Identify which cell holds the provided text, then report its (X, Y) central coordinate. 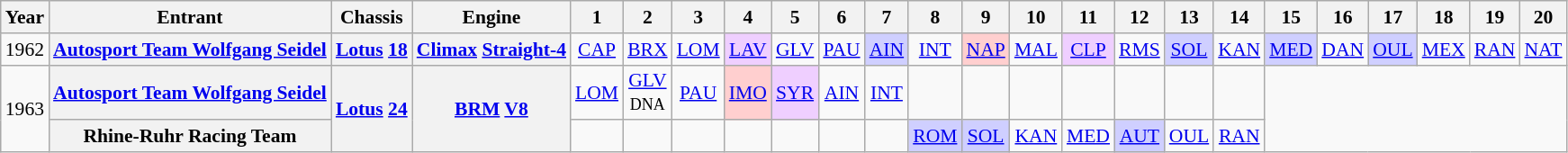
16 (1343, 17)
1962 (25, 49)
ROM (934, 137)
SYR (796, 92)
14 (1239, 17)
3 (698, 17)
9 (985, 17)
20 (1543, 17)
BRM V8 (491, 108)
Climax Straight-4 (491, 49)
17 (1392, 17)
2 (648, 17)
GLVDNA (648, 92)
NAT (1543, 49)
Chassis (372, 17)
LAV (748, 49)
MEX (1444, 49)
Entrant (190, 17)
1963 (25, 108)
Rhine-Ruhr Racing Team (190, 137)
AUT (1140, 137)
CLP (1088, 49)
Year (25, 17)
MAL (1036, 49)
IMO (748, 92)
18 (1444, 17)
19 (1495, 17)
7 (887, 17)
15 (1291, 17)
4 (748, 17)
8 (934, 17)
Lotus 24 (372, 108)
5 (796, 17)
Lotus 18 (372, 49)
DAN (1343, 49)
12 (1140, 17)
GLV (796, 49)
10 (1036, 17)
13 (1189, 17)
RMS (1140, 49)
1 (597, 17)
CAP (597, 49)
NAP (985, 49)
Engine (491, 17)
BRX (648, 49)
6 (841, 17)
11 (1088, 17)
